Identify which cell holds the provided text, then report its (X, Y) central coordinate. 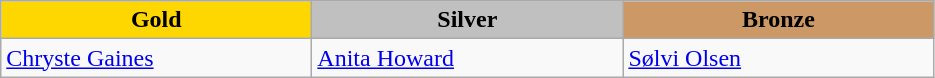
Silver (468, 20)
Gold (156, 20)
Bronze (778, 20)
Sølvi Olsen (778, 58)
Chryste Gaines (156, 58)
Anita Howard (468, 58)
